Find where the given text appears and provide that cell's center as [X, Y] coordinate. 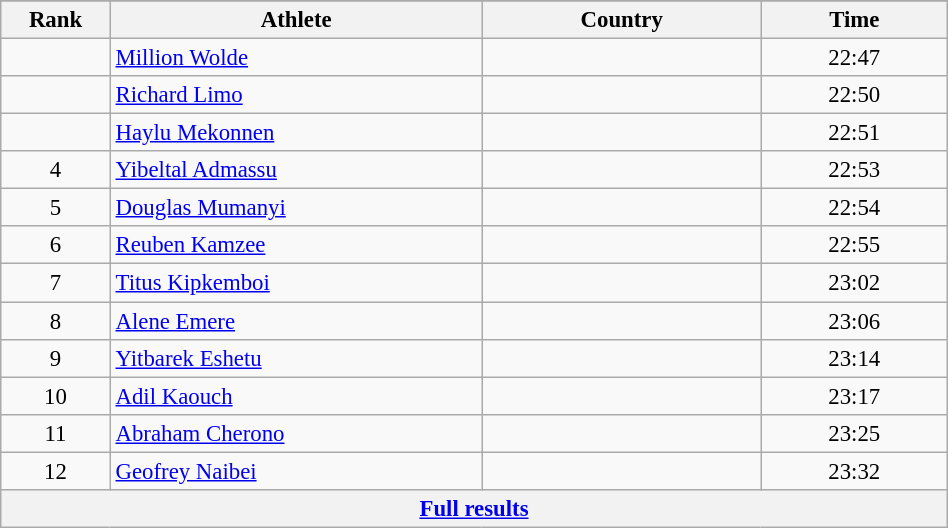
Time [854, 20]
Alene Emere [296, 321]
Reuben Kamzee [296, 245]
Richard Limo [296, 95]
Rank [56, 20]
Adil Kaouch [296, 396]
Yitbarek Eshetu [296, 358]
8 [56, 321]
7 [56, 283]
Titus Kipkemboi [296, 283]
6 [56, 245]
Athlete [296, 20]
23:17 [854, 396]
4 [56, 170]
23:06 [854, 321]
22:54 [854, 208]
Yibeltal Admassu [296, 170]
10 [56, 396]
11 [56, 433]
22:47 [854, 58]
23:14 [854, 358]
22:53 [854, 170]
12 [56, 471]
22:51 [854, 133]
Million Wolde [296, 58]
5 [56, 208]
22:55 [854, 245]
Haylu Mekonnen [296, 133]
9 [56, 358]
23:02 [854, 283]
Country [622, 20]
23:32 [854, 471]
Full results [474, 509]
Geofrey Naibei [296, 471]
Douglas Mumanyi [296, 208]
Abraham Cherono [296, 433]
22:50 [854, 95]
23:25 [854, 433]
